Pinpoint the cell where the given text exists, returning its (X, Y) midpoint coordinate. 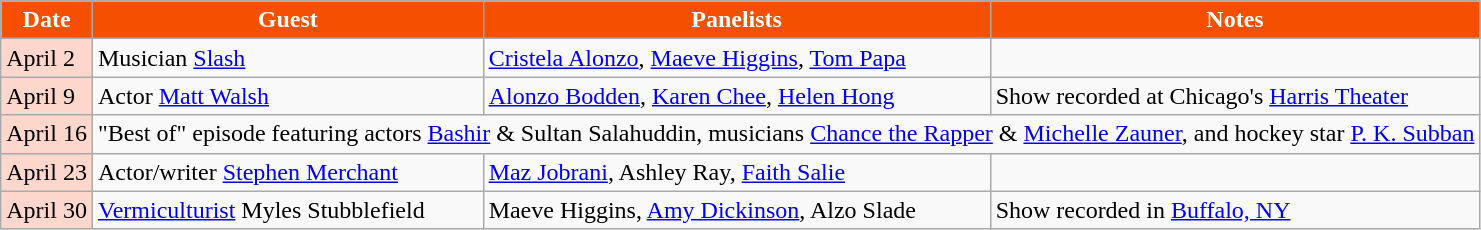
April 23 (47, 172)
"Best of" episode featuring actors Bashir & Sultan Salahuddin, musicians Chance the Rapper & Michelle Zauner, and hockey star P. K. Subban (786, 134)
Alonzo Bodden, Karen Chee, Helen Hong (736, 96)
Date (47, 20)
April 30 (47, 210)
Actor Matt Walsh (288, 96)
Notes (1235, 20)
April 16 (47, 134)
Maeve Higgins, Amy Dickinson, Alzo Slade (736, 210)
Vermiculturist Myles Stubblefield (288, 210)
Cristela Alonzo, Maeve Higgins, Tom Papa (736, 58)
Panelists (736, 20)
April 2 (47, 58)
Musician Slash (288, 58)
Guest (288, 20)
Show recorded at Chicago's Harris Theater (1235, 96)
Maz Jobrani, Ashley Ray, Faith Salie (736, 172)
Show recorded in Buffalo, NY (1235, 210)
Actor/writer Stephen Merchant (288, 172)
April 9 (47, 96)
